Return the [x, y] coordinate for the center point of the cell that contains the specified text.  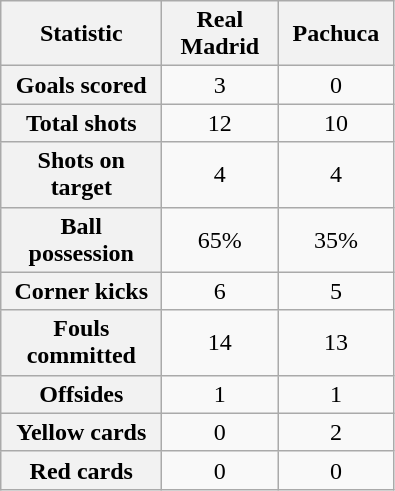
3 [220, 85]
Shots on target [82, 174]
Yellow cards [82, 432]
Offsides [82, 394]
Pachuca [336, 34]
14 [220, 342]
10 [336, 123]
13 [336, 342]
65% [220, 240]
Total shots [82, 123]
Statistic [82, 34]
Red cards [82, 470]
5 [336, 291]
Fouls committed [82, 342]
12 [220, 123]
6 [220, 291]
Corner kicks [82, 291]
2 [336, 432]
35% [336, 240]
Real Madrid [220, 34]
Goals scored [82, 85]
Ball possession [82, 240]
